Scan for the cell matching the given text and deliver its [X, Y] coordinate at center. 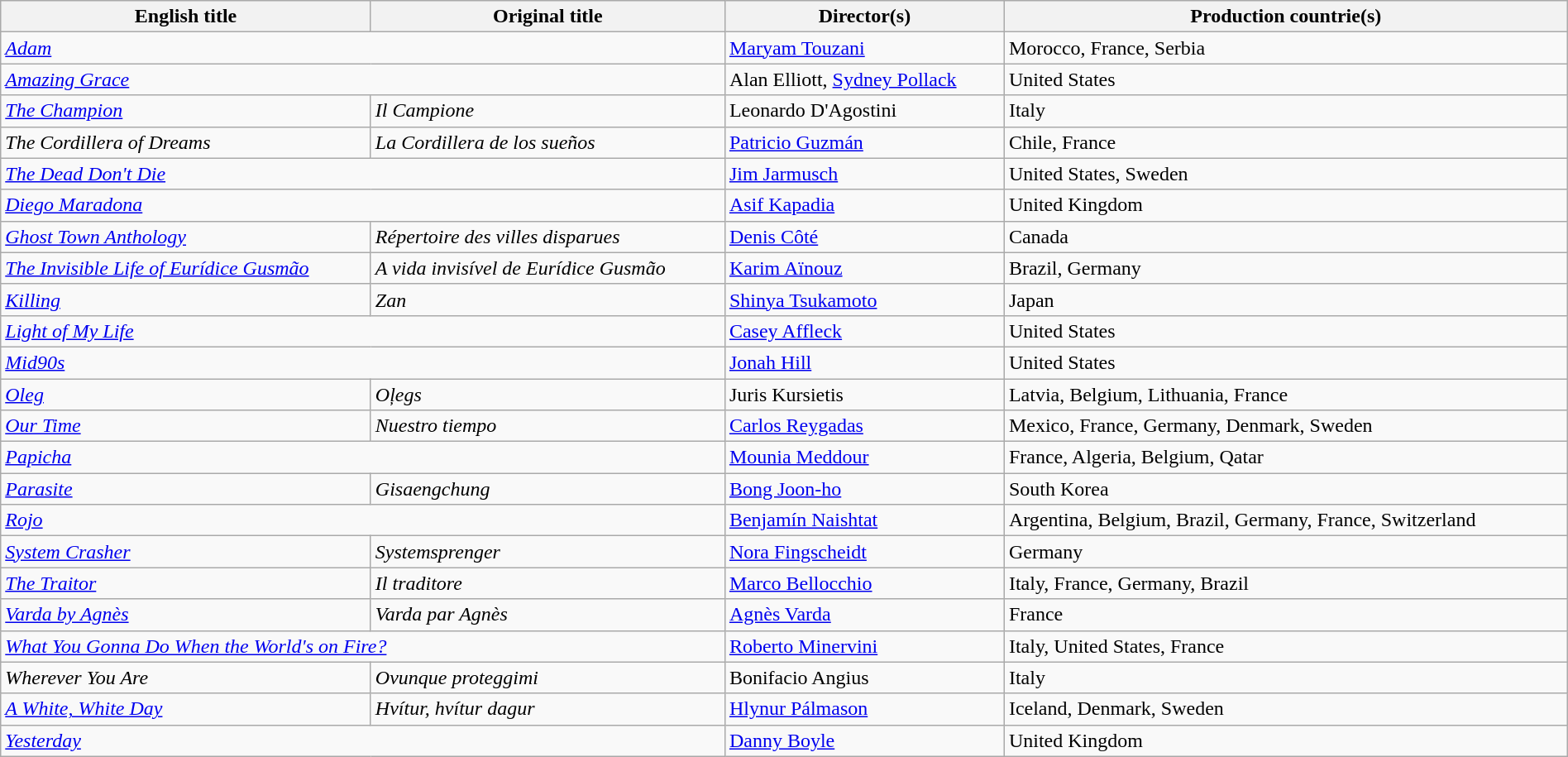
Agnès Varda [864, 615]
Killing [186, 299]
Mid90s [363, 362]
Varda par Agnès [547, 615]
Carlos Reygadas [864, 426]
Gisaengchung [547, 489]
Jonah Hill [864, 362]
Maryam Touzani [864, 48]
Asif Kapadia [864, 205]
The Invisible Life of Eurídice Gusmão [186, 268]
Jim Jarmusch [864, 174]
Alan Elliott, Sydney Pollack [864, 79]
Karim Aïnouz [864, 268]
English title [186, 17]
A vida invisível de Eurídice Gusmão [547, 268]
Amazing Grace [363, 79]
Danny Boyle [864, 740]
Iceland, Denmark, Sweden [1285, 709]
Canada [1285, 237]
Varda by Agnès [186, 615]
Systemsprenger [547, 552]
Mounia Meddour [864, 458]
Ovunque proteggimi [547, 678]
Bonifacio Angius [864, 678]
Leonardo D'Agostini [864, 111]
France, Algeria, Belgium, Qatar [1285, 458]
Shinya Tsukamoto [864, 299]
Chile, France [1285, 142]
The Traitor [186, 583]
Il traditore [547, 583]
La Cordillera de los sueños [547, 142]
The Champion [186, 111]
Germany [1285, 552]
Light of My Life [363, 331]
Nuestro tiempo [547, 426]
Parasite [186, 489]
System Crasher [186, 552]
Rojo [363, 520]
Hlynur Pálmason [864, 709]
Denis Côté [864, 237]
Marco Bellocchio [864, 583]
Diego Maradona [363, 205]
Roberto Minervini [864, 646]
United States, Sweden [1285, 174]
Benjamín Naishtat [864, 520]
Adam [363, 48]
France [1285, 615]
Wherever You Are [186, 678]
Juris Kursietis [864, 395]
Il Campione [547, 111]
Original title [547, 17]
Japan [1285, 299]
Ghost Town Anthology [186, 237]
South Korea [1285, 489]
A White, White Day [186, 709]
Argentina, Belgium, Brazil, Germany, France, Switzerland [1285, 520]
Hvítur, hvítur dagur [547, 709]
Oleg [186, 395]
Yesterday [363, 740]
Our Time [186, 426]
Patricio Guzmán [864, 142]
What You Gonna Do When the World's on Fire? [363, 646]
Papicha [363, 458]
Répertoire des villes disparues [547, 237]
The Dead Don't Die [363, 174]
Mexico, France, Germany, Denmark, Sweden [1285, 426]
Casey Affleck [864, 331]
Nora Fingscheidt [864, 552]
Brazil, Germany [1285, 268]
Production countrie(s) [1285, 17]
Oļegs [547, 395]
Bong Joon-ho [864, 489]
The Cordillera of Dreams [186, 142]
Morocco, France, Serbia [1285, 48]
Latvia, Belgium, Lithuania, France [1285, 395]
Italy, United States, France [1285, 646]
Italy, France, Germany, Brazil [1285, 583]
Zan [547, 299]
Director(s) [864, 17]
